Find where the given text appears and provide that cell's center as [x, y] coordinate. 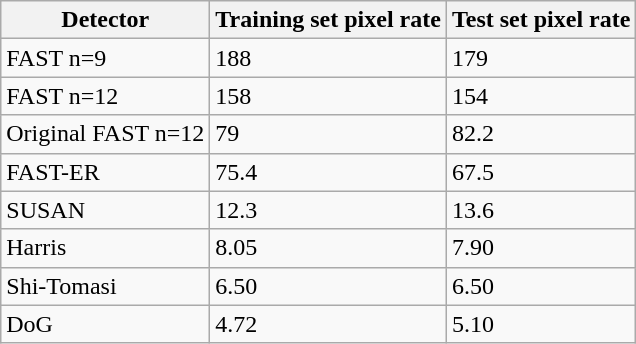
Original FAST n=12 [106, 134]
7.90 [540, 248]
5.10 [540, 324]
Harris [106, 248]
SUSAN [106, 210]
12.3 [328, 210]
79 [328, 134]
154 [540, 96]
179 [540, 58]
188 [328, 58]
DoG [106, 324]
Shi-Tomasi [106, 286]
FAST n=12 [106, 96]
82.2 [540, 134]
Training set pixel rate [328, 20]
Detector [106, 20]
13.6 [540, 210]
67.5 [540, 172]
8.05 [328, 248]
FAST n=9 [106, 58]
75.4 [328, 172]
4.72 [328, 324]
Test set pixel rate [540, 20]
158 [328, 96]
FAST-ER [106, 172]
